For the text-containing cell, return its midpoint in [X, Y] coordinate format. 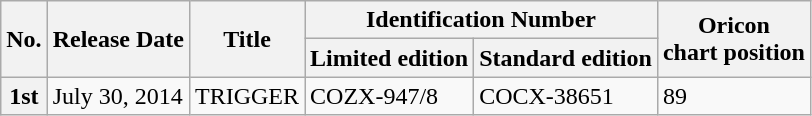
Standard edition [566, 58]
1st [24, 96]
Limited edition [390, 58]
Release Date [118, 39]
July 30, 2014 [118, 96]
COZX-947/8 [390, 96]
Identification Number [482, 20]
Oricon chart position [734, 39]
COCX-38651 [566, 96]
No. [24, 39]
89 [734, 96]
TRIGGER [246, 96]
Title [246, 39]
